Output the (x, y) coordinate of the center of the cell containing the given text.  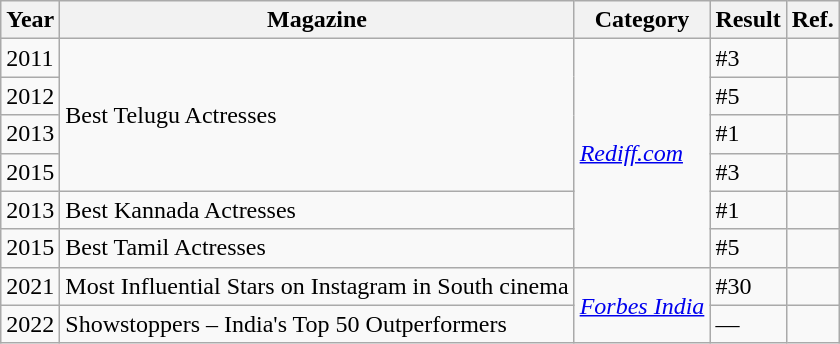
2021 (30, 286)
Result (748, 20)
2022 (30, 324)
Forbes India (642, 305)
2012 (30, 96)
— (748, 324)
Rediff.com (642, 153)
Showstoppers – India's Top 50 Outperformers (317, 324)
Magazine (317, 20)
Category (642, 20)
Best Kannada Actresses (317, 210)
2011 (30, 58)
Best Telugu Actresses (317, 115)
Ref. (812, 20)
Best Tamil Actresses (317, 248)
Most Influential Stars on Instagram in South cinema (317, 286)
#30 (748, 286)
Year (30, 20)
